Detect which cell encompasses the target text, then output its [X, Y] center coordinate. 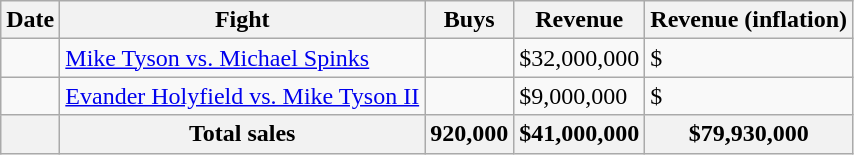
$79,930,000 [749, 134]
Total sales [242, 134]
920,000 [470, 134]
Revenue [580, 20]
Mike Tyson vs. Michael Spinks [242, 58]
$41,000,000 [580, 134]
$9,000,000 [580, 96]
Date [30, 20]
Evander Holyfield vs. Mike Tyson II [242, 96]
Fight [242, 20]
$32,000,000 [580, 58]
Revenue (inflation) [749, 20]
Buys [470, 20]
